From the cell containing the given text, extract its center point as (x, y) coordinate. 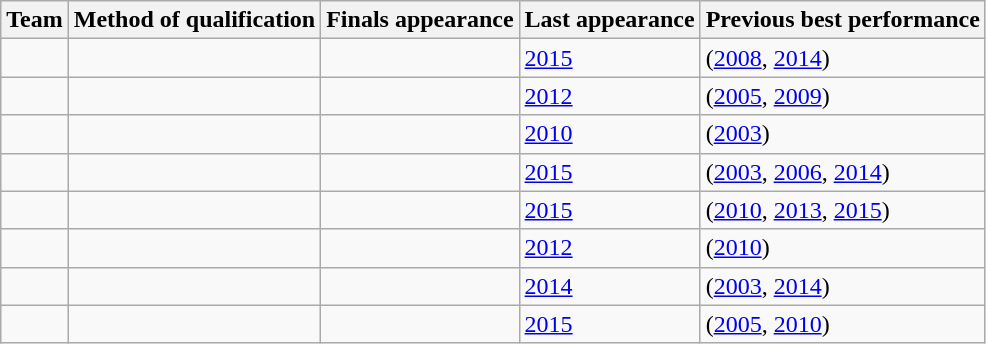
(2005, 2009) (842, 96)
(2005, 2010) (842, 324)
Team (35, 20)
(2003, 2006, 2014) (842, 172)
Finals appearance (420, 20)
(2008, 2014) (842, 58)
(2003, 2014) (842, 286)
2010 (610, 134)
2014 (610, 286)
Method of qualification (194, 20)
Last appearance (610, 20)
Previous best performance (842, 20)
(2010, 2013, 2015) (842, 210)
(2003) (842, 134)
(2010) (842, 248)
